For the text-containing cell, return its midpoint in (X, Y) coordinate format. 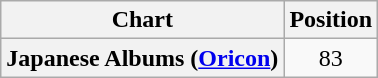
83 (331, 58)
Position (331, 20)
Chart (142, 20)
Japanese Albums (Oricon) (142, 58)
